Return (X, Y) of the center of cell containing provided text 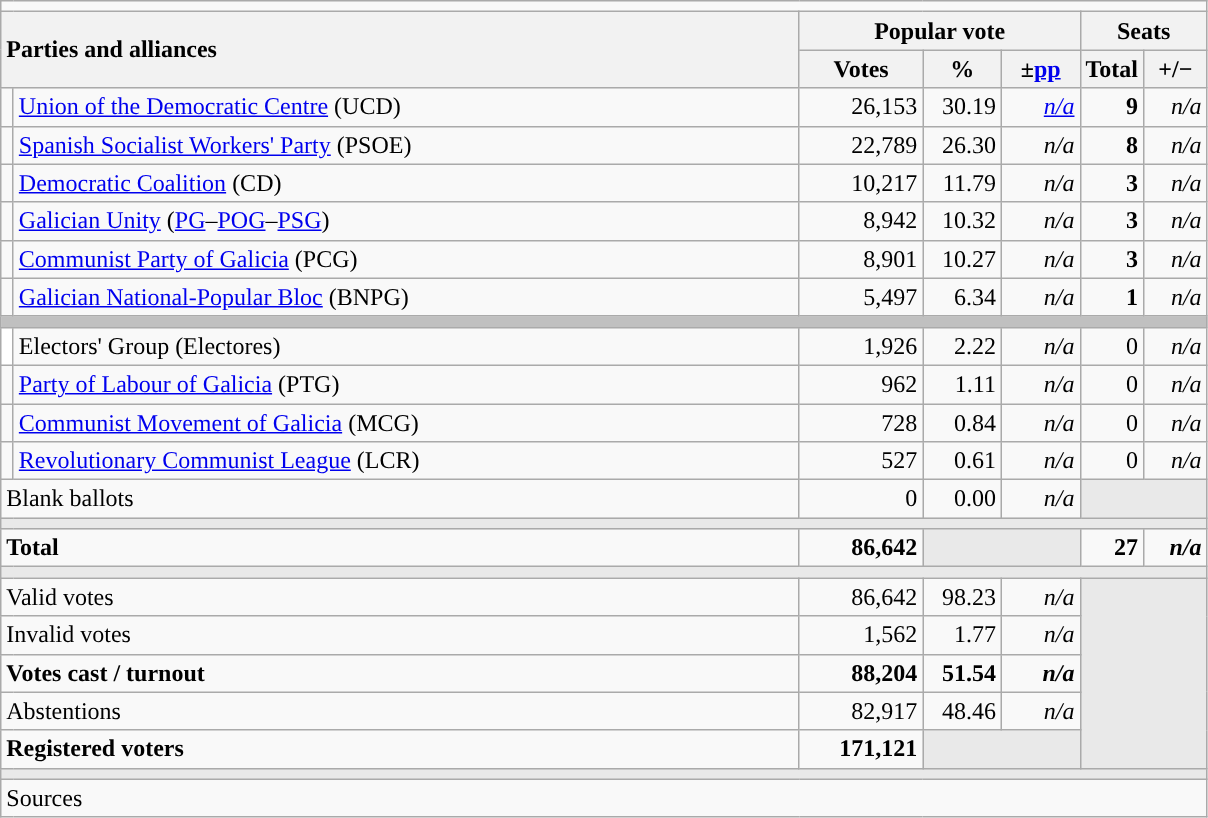
Electors' Group (Electores) (406, 346)
0.84 (962, 423)
Communist Movement of Galicia (MCG) (406, 423)
88,204 (861, 673)
728 (861, 423)
Votes (861, 69)
26,153 (861, 107)
22,789 (861, 145)
Valid votes (400, 597)
Parties and alliances (400, 50)
10.32 (962, 221)
8 (1112, 145)
0.00 (962, 499)
6.34 (962, 297)
Seats (1144, 31)
1 (1112, 297)
8,901 (861, 259)
82,917 (861, 711)
527 (861, 461)
Party of Labour of Galicia (PTG) (406, 384)
Galician National-Popular Bloc (BNPG) (406, 297)
9 (1112, 107)
1,562 (861, 635)
Votes cast / turnout (400, 673)
26.30 (962, 145)
171,121 (861, 749)
962 (861, 384)
+/− (1176, 69)
Sources (604, 798)
Registered voters (400, 749)
1.77 (962, 635)
Invalid votes (400, 635)
Popular vote (940, 31)
11.79 (962, 183)
10,217 (861, 183)
% (962, 69)
Abstentions (400, 711)
5,497 (861, 297)
27 (1112, 548)
0.61 (962, 461)
30.19 (962, 107)
Blank ballots (400, 499)
±pp (1040, 69)
Union of the Democratic Centre (UCD) (406, 107)
10.27 (962, 259)
2.22 (962, 346)
Democratic Coalition (CD) (406, 183)
Galician Unity (PG–POG–PSG) (406, 221)
98.23 (962, 597)
1.11 (962, 384)
Communist Party of Galicia (PCG) (406, 259)
51.54 (962, 673)
Revolutionary Communist League (LCR) (406, 461)
48.46 (962, 711)
1,926 (861, 346)
Spanish Socialist Workers' Party (PSOE) (406, 145)
8,942 (861, 221)
